Detect which cell encompasses the target text, then output its (x, y) center coordinate. 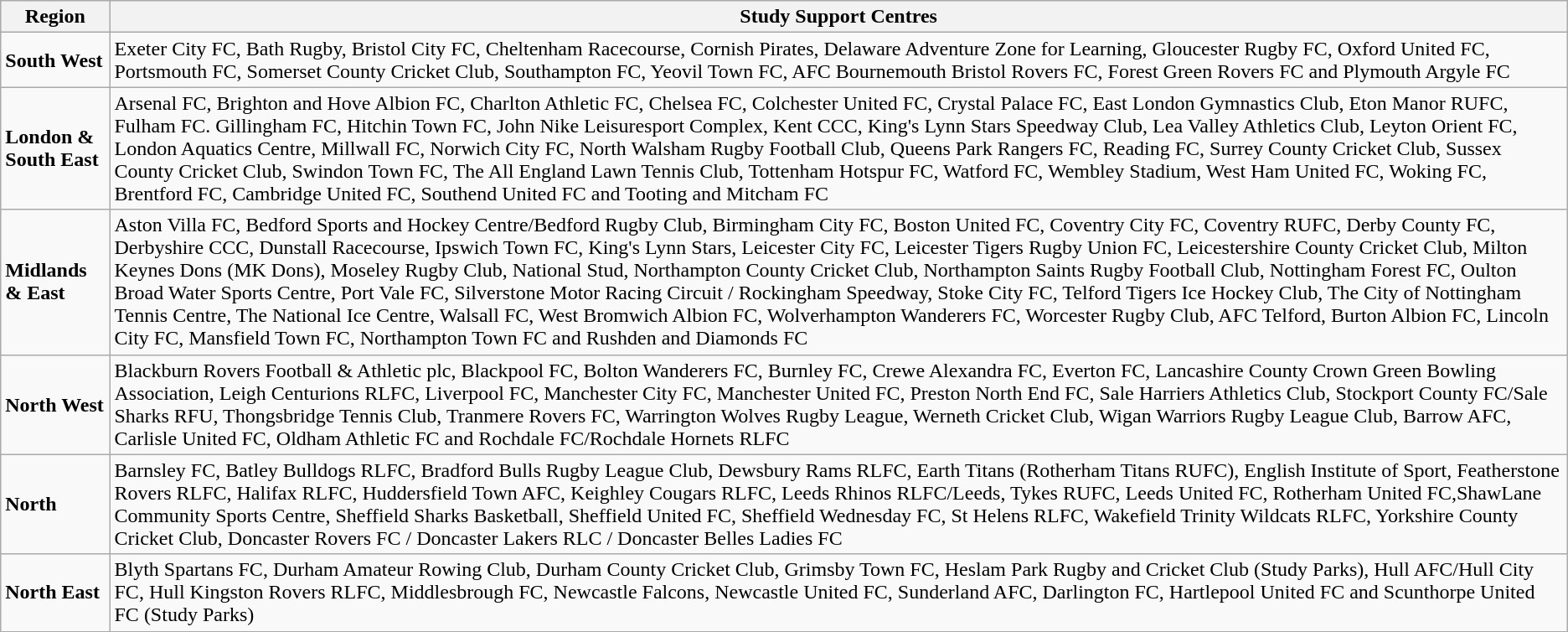
London & South East (55, 148)
North East (55, 593)
North (55, 505)
Region (55, 17)
Midlands & East (55, 282)
North West (55, 404)
South West (55, 60)
Study Support Centres (838, 17)
